From the cell containing the given text, extract its center point as [X, Y] coordinate. 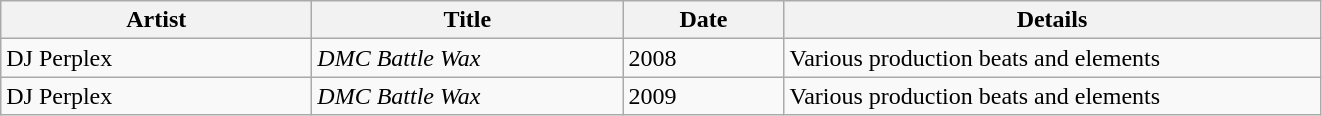
Artist [156, 20]
Details [1052, 20]
2008 [704, 58]
2009 [704, 96]
Date [704, 20]
Title [468, 20]
